Locate the cell with the specified text and output its [X, Y] center coordinate. 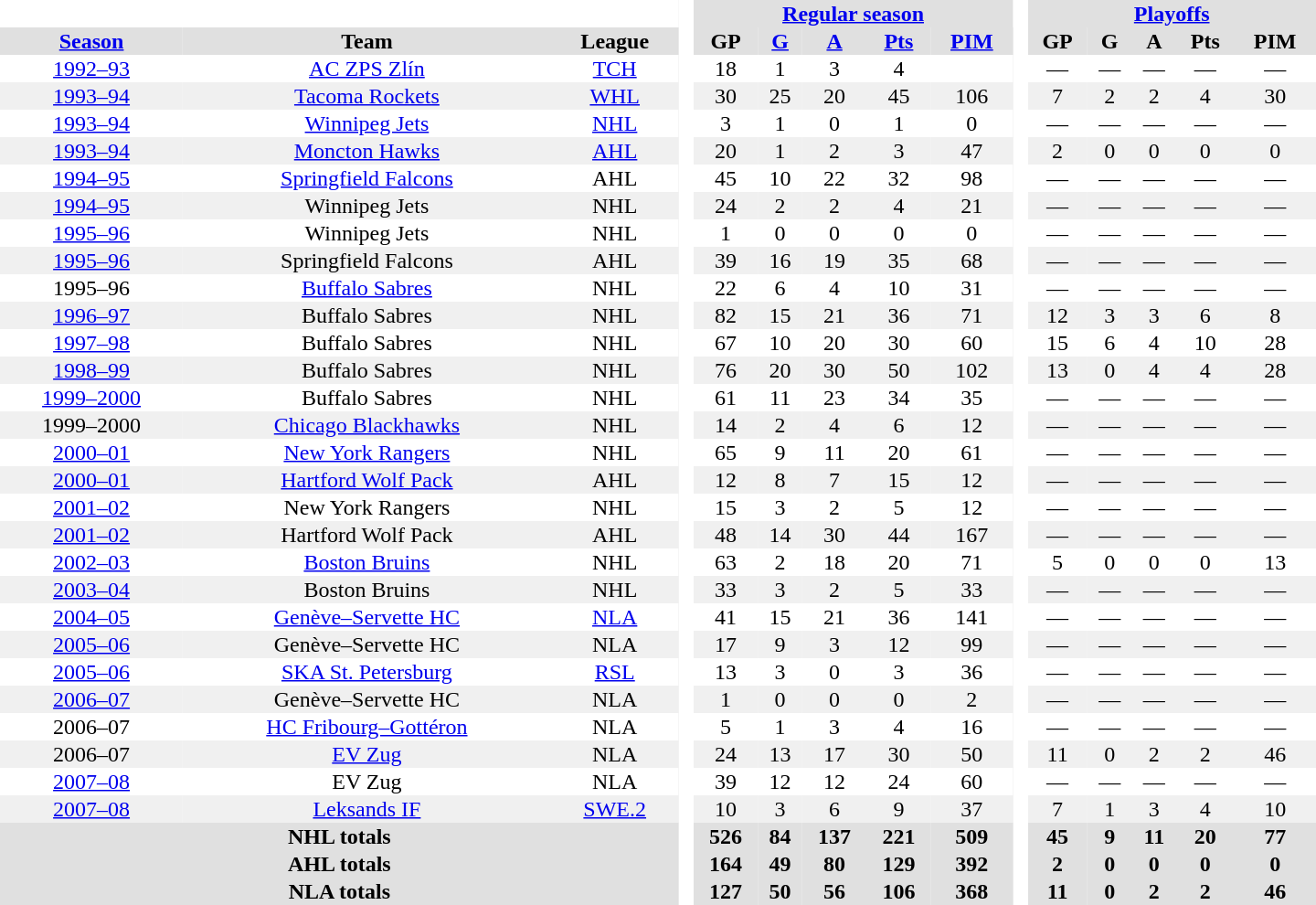
1992–93 [91, 69]
392 [972, 864]
RSL [615, 672]
127 [726, 891]
SWE.2 [615, 809]
HC Fribourg–Gottéron [367, 727]
47 [972, 151]
AHL totals [340, 864]
League [615, 41]
Tacoma Rockets [367, 96]
19 [834, 261]
67 [726, 343]
368 [972, 891]
1997–98 [91, 343]
98 [972, 178]
37 [972, 809]
77 [1275, 836]
2004–05 [91, 617]
65 [726, 452]
TCH [615, 69]
Moncton Hawks [367, 151]
23 [834, 398]
34 [898, 398]
NHL totals [340, 836]
49 [780, 864]
Chicago Blackhawks [367, 425]
1996–97 [91, 315]
NLA totals [340, 891]
82 [726, 315]
99 [972, 644]
141 [972, 617]
167 [972, 535]
509 [972, 836]
80 [834, 864]
129 [898, 864]
137 [834, 836]
Season [91, 41]
41 [726, 617]
32 [898, 178]
Playoffs [1172, 14]
44 [898, 535]
SKA St. Petersburg [367, 672]
Leksands IF [367, 809]
WHL [615, 96]
84 [780, 836]
56 [834, 891]
102 [972, 370]
Team [367, 41]
48 [726, 535]
68 [972, 261]
2003–04 [91, 590]
76 [726, 370]
63 [726, 562]
25 [780, 96]
221 [898, 836]
AC ZPS Zlín [367, 69]
Regular season [854, 14]
31 [972, 288]
1998–99 [91, 370]
2002–03 [91, 562]
164 [726, 864]
526 [726, 836]
